Determine the (x, y) coordinate at the center of the cell enclosing the given text.  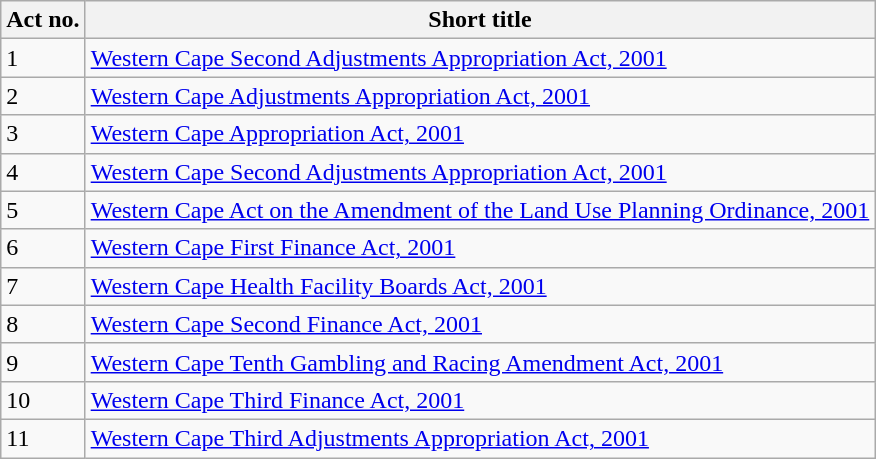
1 (43, 58)
9 (43, 362)
Western Cape First Finance Act, 2001 (480, 248)
Western Cape Adjustments Appropriation Act, 2001 (480, 96)
Act no. (43, 20)
Western Cape Third Adjustments Appropriation Act, 2001 (480, 438)
8 (43, 324)
7 (43, 286)
Western Cape Act on the Amendment of the Land Use Planning Ordinance, 2001 (480, 210)
Western Cape Second Finance Act, 2001 (480, 324)
5 (43, 210)
Western Cape Health Facility Boards Act, 2001 (480, 286)
10 (43, 400)
2 (43, 96)
3 (43, 134)
6 (43, 248)
11 (43, 438)
Western Cape Third Finance Act, 2001 (480, 400)
Western Cape Tenth Gambling and Racing Amendment Act, 2001 (480, 362)
Short title (480, 20)
4 (43, 172)
Western Cape Appropriation Act, 2001 (480, 134)
